Return the [X, Y] coordinate for the center point of the cell that contains the specified text.  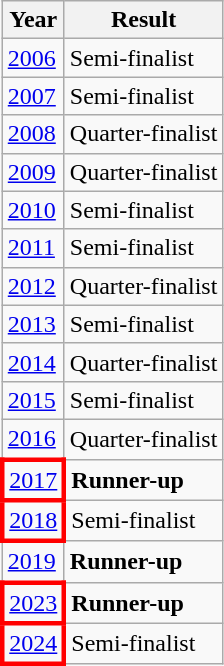
2006 [33, 58]
2019 [33, 562]
2023 [33, 602]
2007 [33, 96]
2018 [33, 520]
2013 [33, 324]
Result [144, 20]
2017 [33, 480]
2015 [33, 400]
2016 [33, 439]
2008 [33, 134]
2024 [33, 644]
2010 [33, 210]
2011 [33, 248]
2009 [33, 172]
2012 [33, 286]
Year [33, 20]
2014 [33, 362]
